Identify which cell holds the provided text, then report its (X, Y) central coordinate. 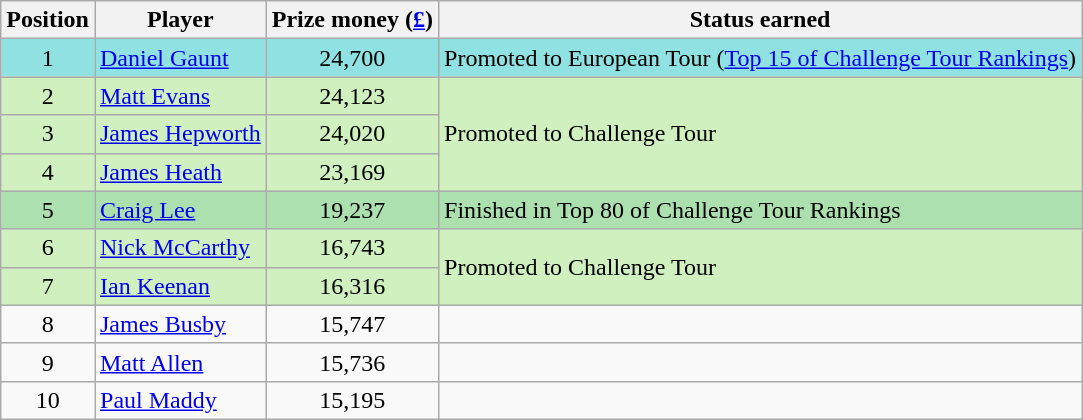
James Busby (180, 324)
Ian Keenan (180, 286)
Promoted to European Tour (Top 15 of Challenge Tour Rankings) (760, 58)
Craig Lee (180, 210)
Position (48, 20)
15,747 (352, 324)
16,743 (352, 248)
1 (48, 58)
24,700 (352, 58)
15,736 (352, 362)
4 (48, 172)
7 (48, 286)
Status earned (760, 20)
James Heath (180, 172)
24,020 (352, 134)
Prize money (£) (352, 20)
Matt Evans (180, 96)
5 (48, 210)
10 (48, 400)
Daniel Gaunt (180, 58)
Paul Maddy (180, 400)
James Hepworth (180, 134)
8 (48, 324)
Matt Allen (180, 362)
Player (180, 20)
3 (48, 134)
6 (48, 248)
15,195 (352, 400)
2 (48, 96)
Nick McCarthy (180, 248)
16,316 (352, 286)
23,169 (352, 172)
19,237 (352, 210)
9 (48, 362)
24,123 (352, 96)
Finished in Top 80 of Challenge Tour Rankings (760, 210)
